Scan for the cell matching the given text and deliver its (x, y) coordinate at center. 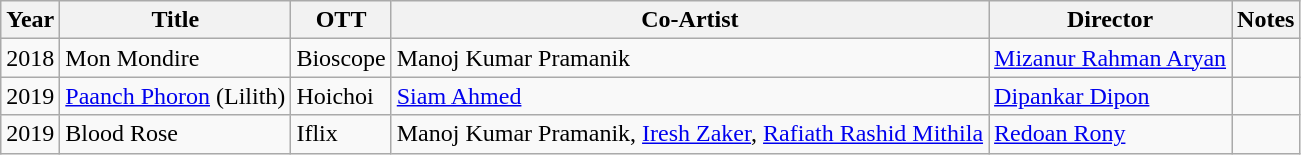
Title (176, 20)
Blood Rose (176, 134)
Mizanur Rahman Aryan (1110, 58)
Hoichoi (341, 96)
Dipankar Dipon (1110, 96)
Manoj Kumar Pramanik, Iresh Zaker, Rafiath Rashid Mithila (690, 134)
Iflix (341, 134)
2018 (30, 58)
Manoj Kumar Pramanik (690, 58)
Director (1110, 20)
Paanch Phoron (Lilith) (176, 96)
Notes (1266, 20)
Year (30, 20)
OTT (341, 20)
Redoan Rony (1110, 134)
Siam Ahmed (690, 96)
Mon Mondire (176, 58)
Bioscope (341, 58)
Co-Artist (690, 20)
